Output the [X, Y] coordinate of the center of the cell containing the given text.  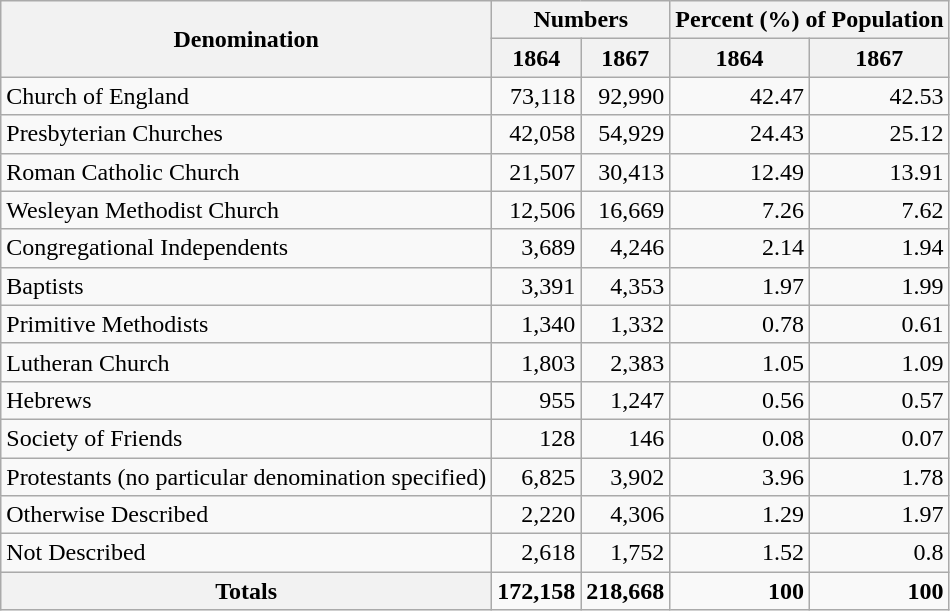
16,669 [626, 210]
955 [536, 400]
Not Described [246, 553]
Totals [246, 591]
30,413 [626, 172]
7.62 [879, 210]
3,391 [536, 286]
0.78 [740, 324]
7.26 [740, 210]
Otherwise Described [246, 515]
Congregational Independents [246, 248]
1,803 [536, 362]
0.61 [879, 324]
24.43 [740, 134]
25.12 [879, 134]
54,929 [626, 134]
Percent (%) of Population [810, 20]
12,506 [536, 210]
1.09 [879, 362]
4,246 [626, 248]
1.52 [740, 553]
0.57 [879, 400]
Denomination [246, 39]
Roman Catholic Church [246, 172]
1.05 [740, 362]
172,158 [536, 591]
73,118 [536, 96]
1,332 [626, 324]
12.49 [740, 172]
Baptists [246, 286]
4,306 [626, 515]
1,247 [626, 400]
0.56 [740, 400]
0.8 [879, 553]
2.14 [740, 248]
3,689 [536, 248]
21,507 [536, 172]
3.96 [740, 477]
Presbyterian Churches [246, 134]
2,618 [536, 553]
Protestants (no particular denomination specified) [246, 477]
42.47 [740, 96]
2,383 [626, 362]
218,668 [626, 591]
Numbers [581, 20]
1,752 [626, 553]
128 [536, 438]
4,353 [626, 286]
42.53 [879, 96]
13.91 [879, 172]
2,220 [536, 515]
3,902 [626, 477]
Society of Friends [246, 438]
Hebrews [246, 400]
1,340 [536, 324]
0.07 [879, 438]
1.78 [879, 477]
0.08 [740, 438]
Primitive Methodists [246, 324]
Wesleyan Methodist Church [246, 210]
Church of England [246, 96]
6,825 [536, 477]
1.94 [879, 248]
1.99 [879, 286]
1.29 [740, 515]
42,058 [536, 134]
146 [626, 438]
Lutheran Church [246, 362]
92,990 [626, 96]
